Return (X, Y) of the center of cell containing provided text 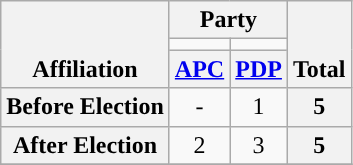
Total (319, 44)
Before Election (86, 107)
- (199, 107)
APC (199, 69)
Affiliation (86, 44)
1 (259, 107)
After Election (86, 145)
2 (199, 145)
Party (228, 20)
3 (259, 145)
PDP (259, 69)
